Determine the (X, Y) coordinate at the center of the cell enclosing the given text.  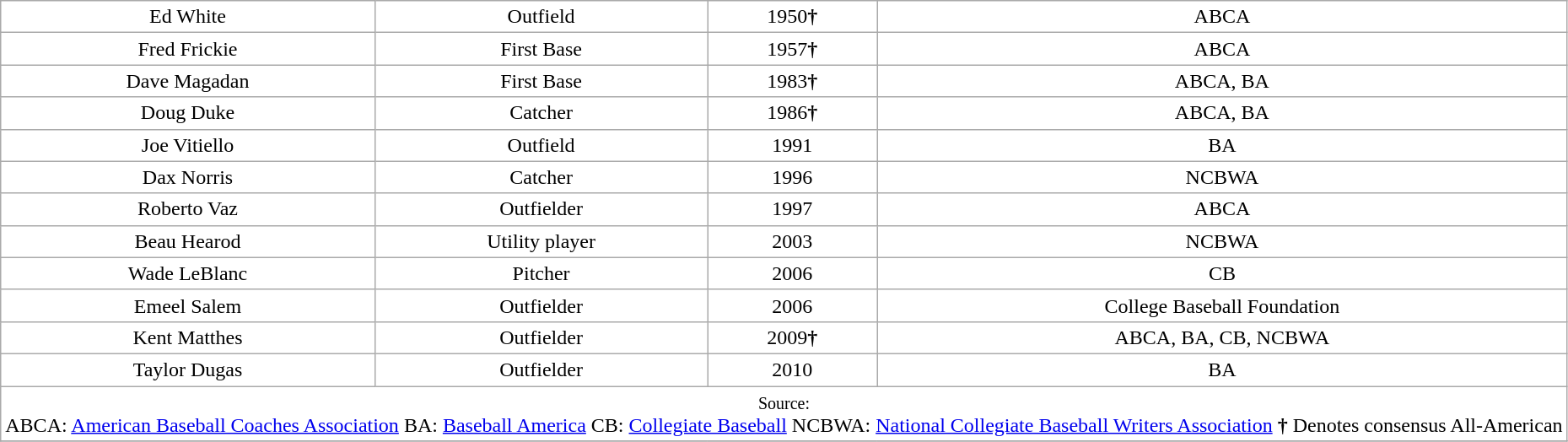
College Baseball Foundation (1222, 305)
Fred Frickie (188, 49)
Joe Vitiello (188, 145)
Utility player (542, 241)
2009† (793, 337)
Roberto Vaz (188, 209)
Wade LeBlanc (188, 273)
2010 (793, 369)
1991 (793, 145)
1957† (793, 49)
1950† (793, 17)
ABCA, BA, CB, NCBWA (1222, 337)
1997 (793, 209)
1986† (793, 113)
Pitcher (542, 273)
Ed White (188, 17)
Beau Hearod (188, 241)
Dave Magadan (188, 81)
2003 (793, 241)
CB (1222, 273)
Doug Duke (188, 113)
1983† (793, 81)
Taylor Dugas (188, 369)
Kent Matthes (188, 337)
Dax Norris (188, 177)
1996 (793, 177)
Emeel Salem (188, 305)
